Determine the (X, Y) coordinate at the center of the cell enclosing the given text.  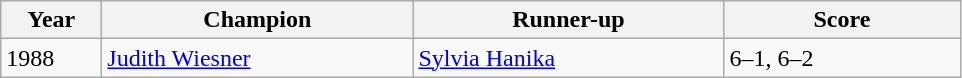
Score (842, 20)
Judith Wiesner (258, 58)
Year (52, 20)
6–1, 6–2 (842, 58)
Sylvia Hanika (568, 58)
Champion (258, 20)
1988 (52, 58)
Runner-up (568, 20)
